Determine the [x, y] coordinate at the center of the cell enclosing the given text.  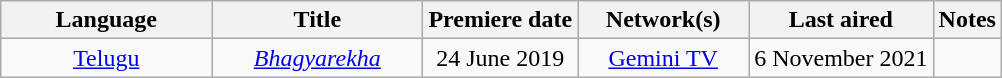
Title [318, 20]
Bhagyarekha [318, 58]
Gemini TV [664, 58]
Network(s) [664, 20]
Notes [967, 20]
Last aired [841, 20]
6 November 2021 [841, 58]
24 June 2019 [500, 58]
Premiere date [500, 20]
Language [106, 20]
Telugu [106, 58]
